Find where the given text appears and provide that cell's center as [X, Y] coordinate. 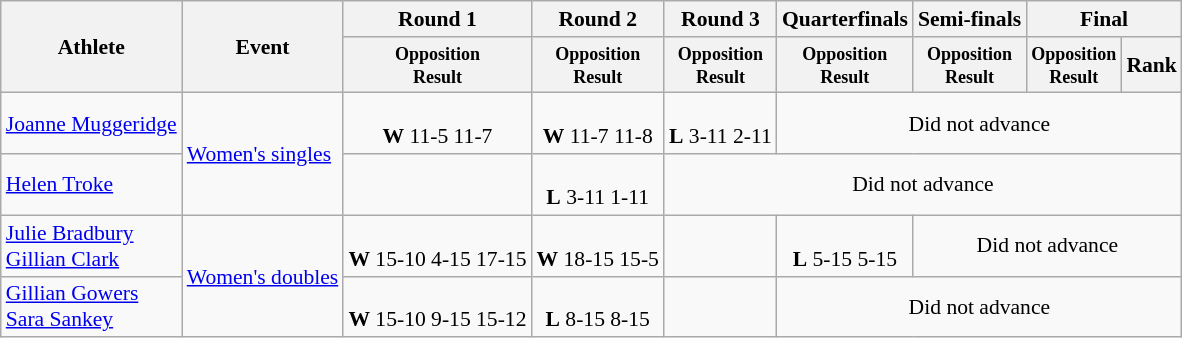
Quarterfinals [845, 19]
Joanne Muggeridge [92, 124]
Round 1 [437, 19]
W 11-7 11-8 [598, 124]
Gillian GowersSara Sankey [92, 306]
Athlete [92, 47]
L 5-15 5-15 [845, 246]
Julie BradburyGillian Clark [92, 246]
W 15-10 4-15 17-15 [437, 246]
W 15-10 9-15 15-12 [437, 306]
Women's doubles [263, 276]
Women's singles [263, 154]
W 18-15 15-5 [598, 246]
Helen Troke [92, 184]
L 8-15 8-15 [598, 306]
L 3-11 1-11 [598, 184]
Event [263, 47]
Final [1104, 19]
Rank [1152, 65]
W 11-5 11-7 [437, 124]
Round 3 [720, 19]
L 3-11 2-11 [720, 124]
Round 2 [598, 19]
Semi-finals [970, 19]
